For the text-containing cell, return its midpoint in (X, Y) coordinate format. 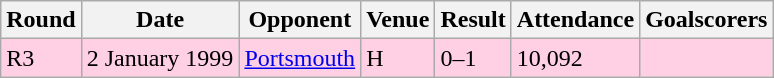
Date (160, 20)
Venue (398, 20)
2 January 1999 (160, 58)
10,092 (575, 58)
Goalscorers (706, 20)
R3 (41, 58)
Attendance (575, 20)
Round (41, 20)
Opponent (300, 20)
Portsmouth (300, 58)
H (398, 58)
Result (473, 20)
0–1 (473, 58)
